Identify which cell holds the provided text, then report its [X, Y] central coordinate. 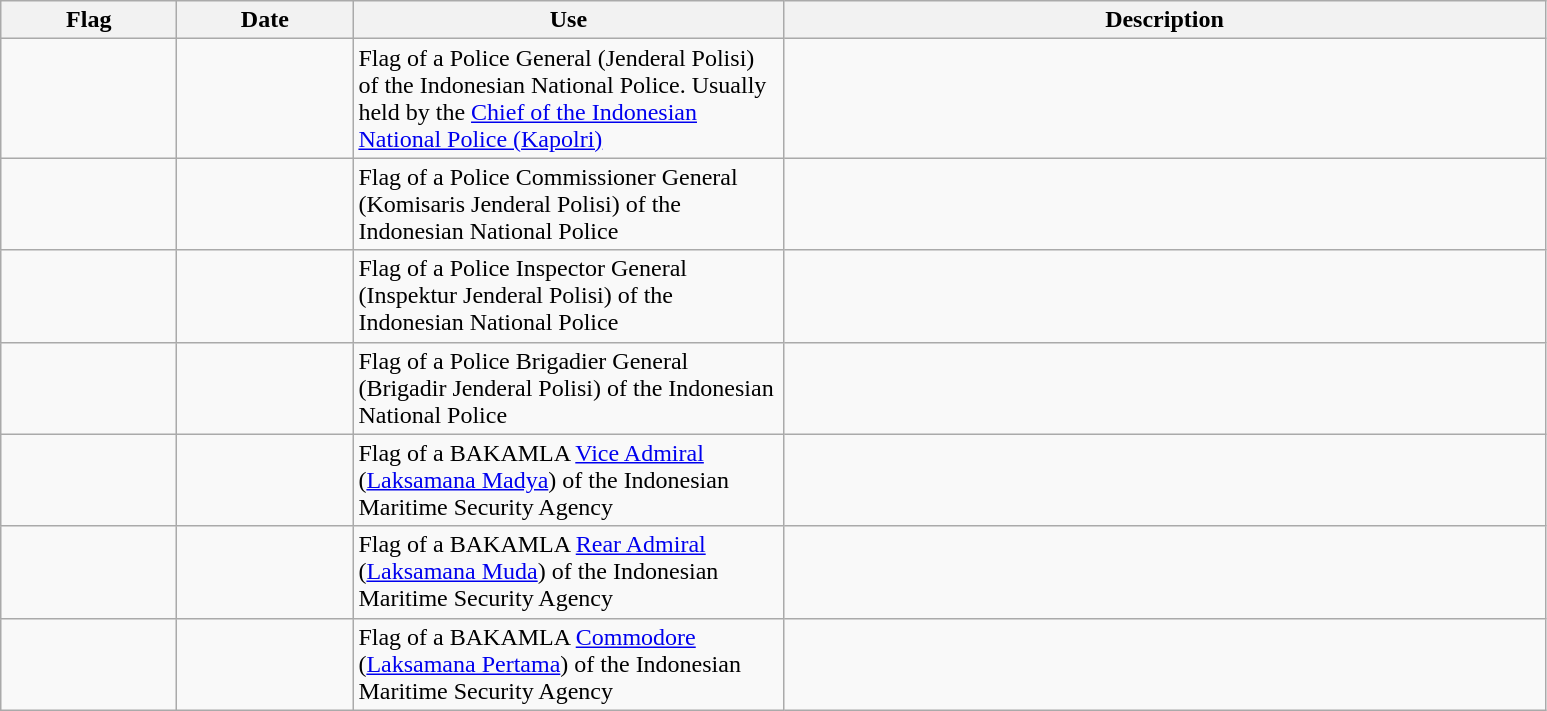
Description [1164, 20]
Flag of a BAKAMLA Vice Admiral (Laksamana Madya) of the Indonesian Maritime Security Agency [568, 480]
Use [568, 20]
Flag of a Police Commissioner General (Komisaris Jenderal Polisi) of the Indonesian National Police [568, 204]
Flag [89, 20]
Flag of a BAKAMLA Commodore (Laksamana Pertama) of the Indonesian Maritime Security Agency [568, 664]
Date [265, 20]
Flag of a Police Inspector General (Inspektur Jenderal Polisi) of the Indonesian National Police [568, 296]
Flag of a Police Brigadier General (Brigadir Jenderal Polisi) of the Indonesian National Police [568, 388]
Flag of a BAKAMLA Rear Admiral (Laksamana Muda) of the Indonesian Maritime Security Agency [568, 572]
Flag of a Police General (Jenderal Polisi) of the Indonesian National Police. Usually held by the Chief of the Indonesian National Police (Kapolri) [568, 98]
